Find where the given text appears and provide that cell's center as (X, Y) coordinate. 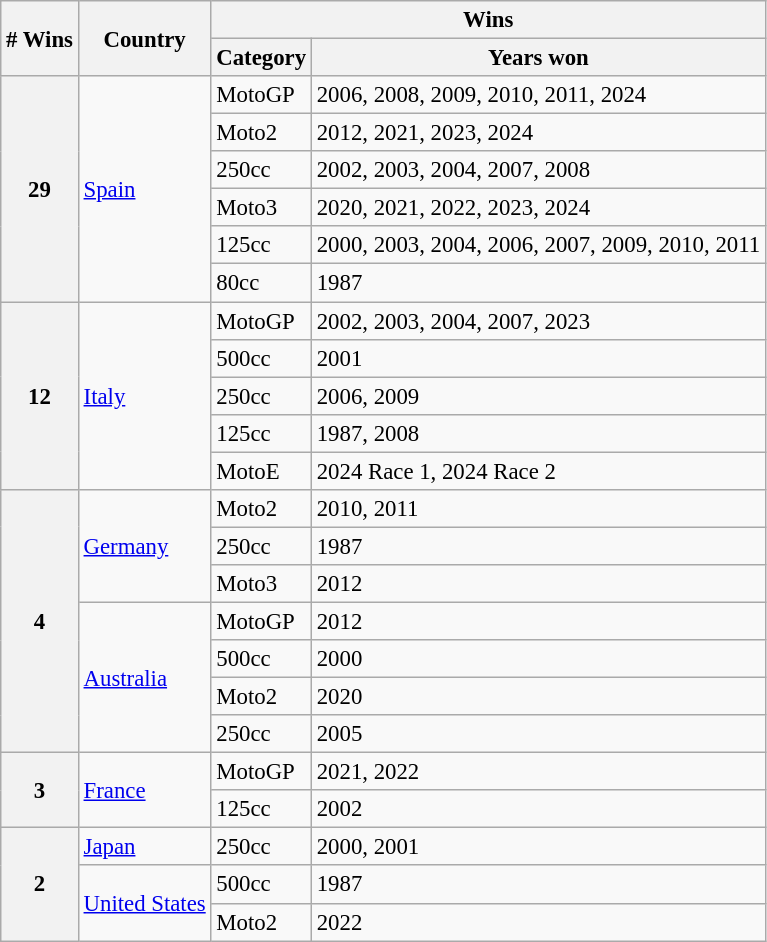
29 (40, 189)
2000 (538, 659)
Australia (144, 677)
2006, 2008, 2009, 2010, 2011, 2024 (538, 95)
2002, 2003, 2004, 2007, 2023 (538, 321)
1987, 2008 (538, 433)
2020 (538, 697)
Country (144, 38)
2000, 2003, 2004, 2006, 2007, 2009, 2010, 2011 (538, 245)
Japan (144, 847)
2002, 2003, 2004, 2007, 2008 (538, 170)
2022 (538, 922)
United States (144, 904)
2012, 2021, 2023, 2024 (538, 133)
Category (261, 58)
12 (40, 396)
2002 (538, 809)
3 (40, 790)
2020, 2021, 2022, 2023, 2024 (538, 208)
2024 Race 1, 2024 Race 2 (538, 471)
2021, 2022 (538, 772)
2010, 2011 (538, 509)
2005 (538, 734)
MotoE (261, 471)
2006, 2009 (538, 396)
France (144, 790)
2 (40, 884)
2000, 2001 (538, 847)
Italy (144, 396)
2001 (538, 358)
Germany (144, 546)
Spain (144, 189)
# Wins (40, 38)
4 (40, 622)
Years won (538, 58)
Wins (488, 20)
80cc (261, 283)
